Detect which cell encompasses the target text, then output its [X, Y] center coordinate. 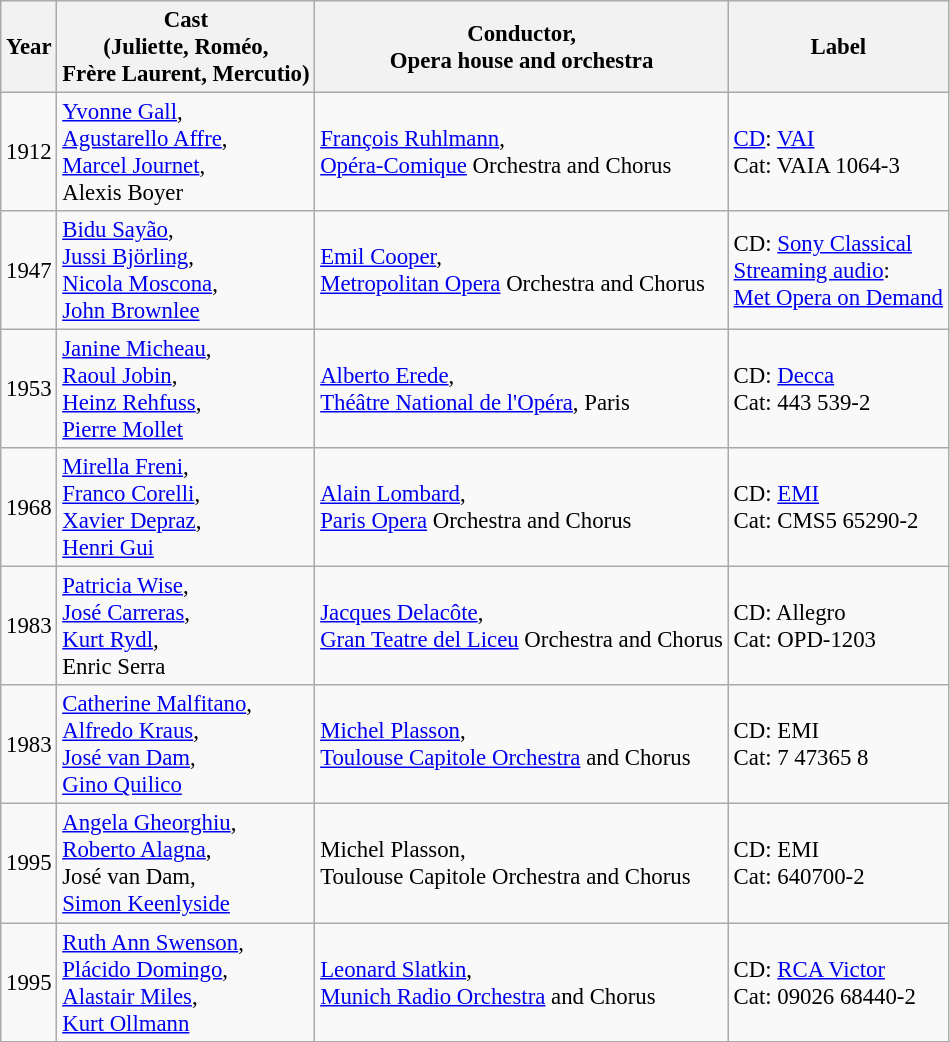
François Ruhlmann,Opéra-Comique Orchestra and Chorus [522, 152]
CD: EMICat: 7 47365 8 [838, 746]
Ruth Ann Swenson,Plácido Domingo,Alastair Miles,Kurt Ollmann [186, 982]
1968 [29, 508]
Alain Lombard,Paris Opera Orchestra and Chorus [522, 508]
Janine Micheau,Raoul Jobin,Heinz Rehfuss,Pierre Mollet [186, 390]
Jacques Delacôte,Gran Teatre del Liceu Orchestra and Chorus [522, 626]
Yvonne Gall,Agustarello Affre,Marcel Journet,Alexis Boyer [186, 152]
CD: AllegroCat: OPD-1203 [838, 626]
CD: Sony ClassicalStreaming audio:Met Opera on Demand [838, 270]
1912 [29, 152]
Alberto Erede,Théâtre National de l'Opéra, Paris [522, 390]
CD: EMICat: 640700-2 [838, 864]
Patricia Wise,José Carreras,Kurt Rydl,Enric Serra [186, 626]
CD: RCA VictorCat: 09026 68440-2 [838, 982]
Cast(Juliette, Roméo,Frère Laurent, Mercutio) [186, 47]
Year [29, 47]
1953 [29, 390]
CD: VAICat: VAIA 1064-3 [838, 152]
Label [838, 47]
Catherine Malfitano,Alfredo Kraus,José van Dam,Gino Quilico [186, 746]
Leonard Slatkin,Munich Radio Orchestra and Chorus [522, 982]
Conductor,Opera house and orchestra [522, 47]
CD: EMICat: CMS5 65290-2 [838, 508]
1947 [29, 270]
CD: DeccaCat: 443 539-2 [838, 390]
Bidu Sayão,Jussi Björling,Nicola Moscona,John Brownlee [186, 270]
Mirella Freni,Franco Corelli,Xavier Depraz,Henri Gui [186, 508]
Angela Gheorghiu,Roberto Alagna,José van Dam,Simon Keenlyside [186, 864]
Emil Cooper,Metropolitan Opera Orchestra and Chorus [522, 270]
